Output the [X, Y] coordinate of the center of the cell containing the given text.  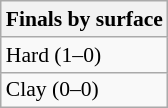
Finals by surface [84, 19]
Hard (1–0) [84, 55]
Clay (0–0) [84, 90]
